Provide the (X, Y) coordinate of the cell's center where the given text is located.  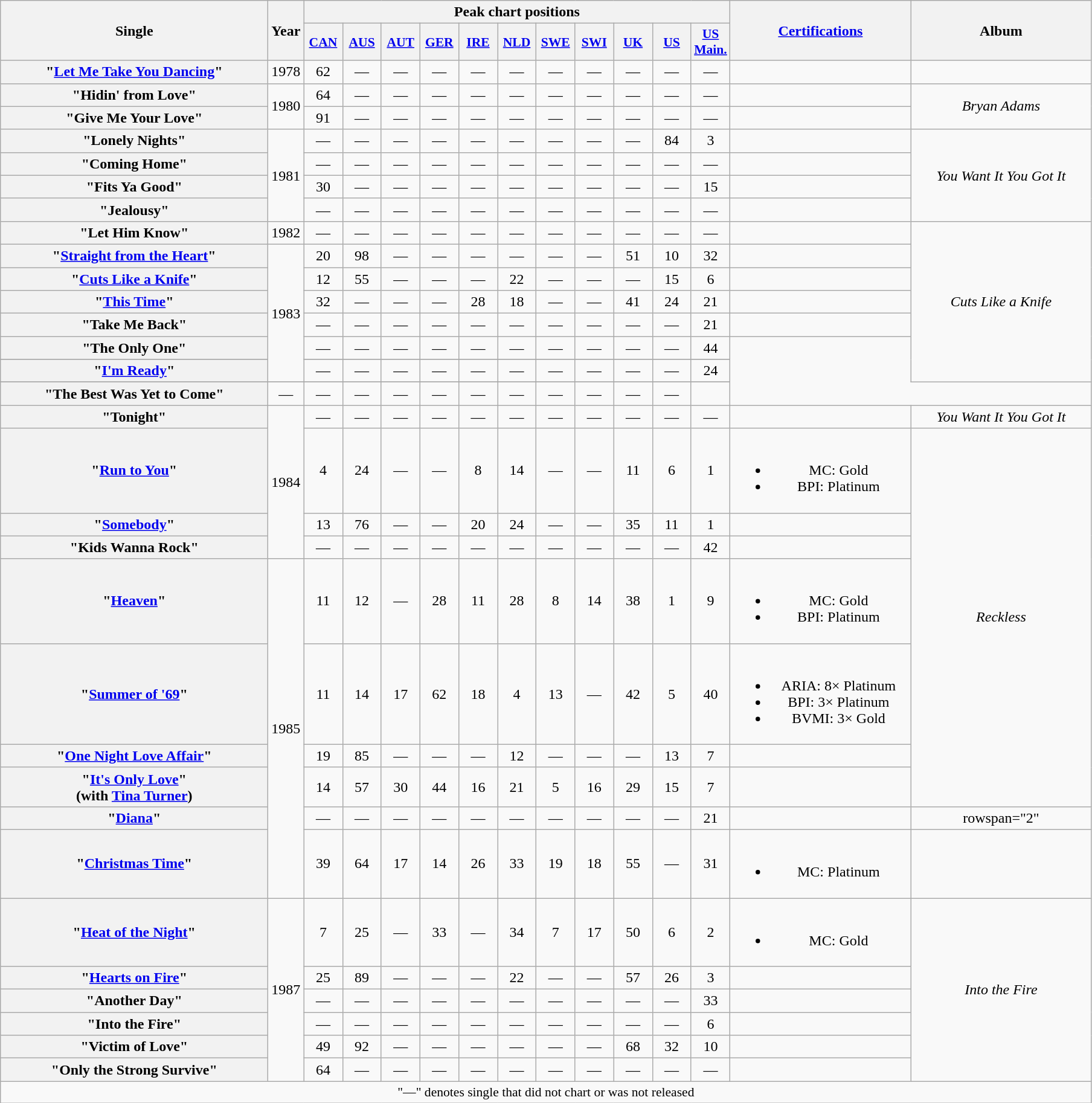
"Let Me Take You Dancing" (134, 72)
"One Night Love Affair" (134, 756)
Reckless (1001, 617)
39 (323, 864)
Album (1001, 30)
"Coming Home" (134, 164)
98 (362, 256)
"Christmas Time" (134, 864)
Bryan Adams (1001, 106)
UK (633, 42)
92 (362, 1047)
USMain. (710, 42)
IRE (478, 42)
"Diana" (134, 818)
"Another Day" (134, 1001)
1982 (286, 233)
SWI (594, 42)
1981 (286, 175)
"Into the Fire" (134, 1024)
84 (672, 141)
"Lonely Nights" (134, 141)
"Take Me Back" (134, 325)
Certifications (820, 30)
Single (134, 30)
35 (633, 524)
31 (710, 864)
49 (323, 1047)
"Summer of '69" (134, 693)
51 (633, 256)
"Somebody" (134, 524)
"Fits Ya Good" (134, 187)
ARIA: 8× PlatinumBPI: 3× PlatinumBVMI: 3× Gold (820, 693)
1984 (286, 482)
"Straight from the Heart" (134, 256)
AUS (362, 42)
1983 (286, 313)
"Run to You" (134, 471)
"It's Only Love"(with Tina Turner) (134, 786)
2 (710, 931)
MC: Gold (820, 931)
"Jealousy" (134, 210)
"Victim of Love" (134, 1047)
"—" denotes single that did not chart or was not released (546, 1092)
89 (362, 978)
"The Best Was Yet to Come" (134, 394)
rowspan="2" (1001, 818)
50 (633, 931)
29 (633, 786)
Year (286, 30)
US (672, 42)
Cuts Like a Knife (1001, 301)
68 (633, 1047)
NLD (517, 42)
41 (633, 302)
85 (362, 756)
"Kids Wanna Rock" (134, 547)
1978 (286, 72)
GER (439, 42)
"Cuts Like a Knife" (134, 278)
1987 (286, 989)
"Let Him Know" (134, 233)
MC: Platinum (820, 864)
CAN (323, 42)
91 (323, 118)
"Heaven" (134, 601)
40 (710, 693)
"Heat of the Night" (134, 931)
1980 (286, 106)
Peak chart positions (517, 12)
"Give Me Your Love" (134, 118)
Into the Fire (1001, 989)
"This Time" (134, 302)
"Tonight" (134, 417)
"The Only One" (134, 348)
"I'm Ready" (134, 371)
"Hearts on Fire" (134, 978)
9 (710, 601)
SWE (556, 42)
1985 (286, 728)
AUT (400, 42)
38 (633, 601)
"Only the Strong Survive" (134, 1070)
34 (517, 931)
"Hidin' from Love" (134, 95)
76 (362, 524)
